Detect which cell encompasses the target text, then output its (X, Y) center coordinate. 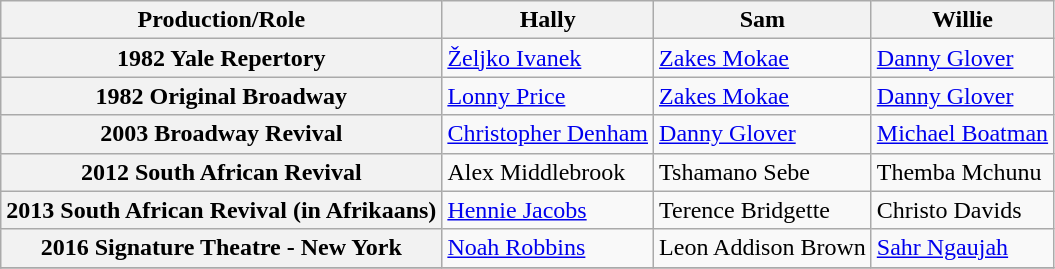
Željko Ivanek (548, 58)
Leon Addison Brown (763, 248)
Lonny Price (548, 96)
Michael Boatman (962, 134)
2013 South African Revival (in Afrikaans) (222, 210)
Christo Davids (962, 210)
Noah Robbins (548, 248)
1982 Yale Repertory (222, 58)
Hally (548, 20)
Alex Middlebrook (548, 172)
Willie (962, 20)
Sahr Ngaujah (962, 248)
Production/Role (222, 20)
1982 Original Broadway (222, 96)
Christopher Denham (548, 134)
Terence Bridgette (763, 210)
Tshamano Sebe (763, 172)
Themba Mchunu (962, 172)
Hennie Jacobs (548, 210)
2016 Signature Theatre - New York (222, 248)
2003 Broadway Revival (222, 134)
2012 South African Revival (222, 172)
Sam (763, 20)
